Capture the cell that displays the provided text and extract its [x, y] central coordinate. 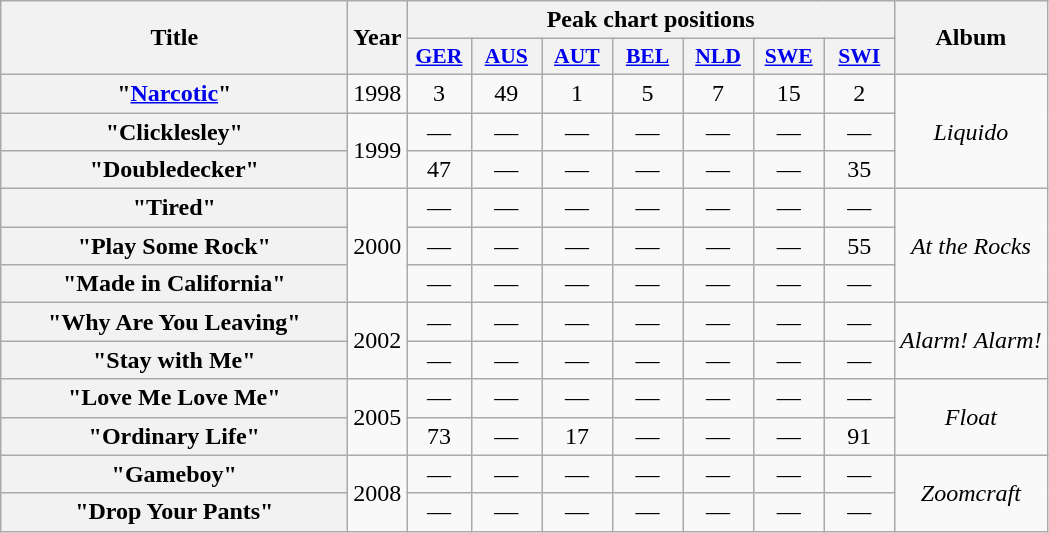
SWI [860, 57]
1 [578, 93]
AUT [578, 57]
"Stay with Me" [174, 360]
SWE [788, 57]
"Why Are You Leaving" [174, 322]
Album [972, 38]
Peak chart positions [651, 20]
BEL [648, 57]
AUS [506, 57]
"Ordinary Life" [174, 436]
73 [439, 436]
"Narcotic" [174, 93]
Year [378, 38]
Title [174, 38]
GER [439, 57]
2002 [378, 341]
3 [439, 93]
1999 [378, 150]
"Play Some Rock" [174, 246]
Zoomcraft [972, 493]
Float [972, 417]
2008 [378, 493]
"Gameboy" [174, 474]
Alarm! Alarm! [972, 341]
"Love Me Love Me" [174, 398]
7 [718, 93]
49 [506, 93]
2005 [378, 417]
1998 [378, 93]
"Drop Your Pants" [174, 512]
5 [648, 93]
91 [860, 436]
"Doubledecker" [174, 170]
2000 [378, 246]
"Tired" [174, 208]
47 [439, 170]
55 [860, 246]
"Clicklesley" [174, 131]
NLD [718, 57]
At the Rocks [972, 246]
"Made in California" [174, 284]
2 [860, 93]
17 [578, 436]
35 [860, 170]
15 [788, 93]
Liquido [972, 131]
